Return the (X, Y) coordinate for the center point of the cell that contains the specified text.  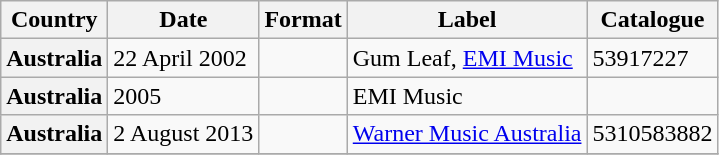
EMI Music (467, 96)
53917227 (652, 58)
Country (54, 20)
Date (184, 20)
Gum Leaf, EMI Music (467, 58)
2005 (184, 96)
Label (467, 20)
Catalogue (652, 20)
22 April 2002 (184, 58)
Warner Music Australia (467, 134)
5310583882 (652, 134)
Format (303, 20)
2 August 2013 (184, 134)
